Detect which cell encompasses the target text, then output its (x, y) center coordinate. 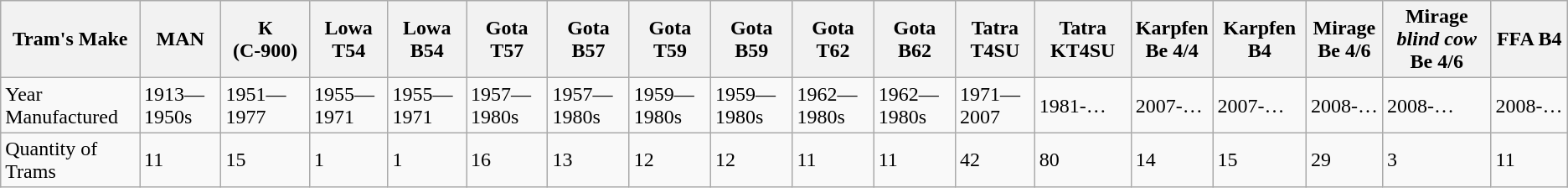
Gota T62 (833, 39)
Gota T59 (670, 39)
Tatra KT4SU (1082, 39)
Tram's Make (70, 39)
Year Manufactured (70, 106)
Mirage Be 4/6 (1344, 39)
MAN (181, 39)
Lowa B54 (427, 39)
Karpfen Be 4/4 (1172, 39)
К (С-900) (266, 39)
Gota B57 (588, 39)
14 (1172, 159)
Tatra T4SU (995, 39)
29 (1344, 159)
1913—1950s (181, 106)
80 (1082, 159)
Gota T57 (508, 39)
Quantity of Trams (70, 159)
FFA B4 (1529, 39)
Lowa T54 (348, 39)
1971—2007 (995, 106)
42 (995, 159)
3 (1436, 159)
Gota B62 (915, 39)
1951—1977 (266, 106)
Mirage blind cow Be 4/6 (1436, 39)
13 (588, 159)
Karpfen B4 (1260, 39)
1981-… (1082, 106)
16 (508, 159)
Gota B59 (752, 39)
